Locate the cell with the specified text and output its [x, y] center coordinate. 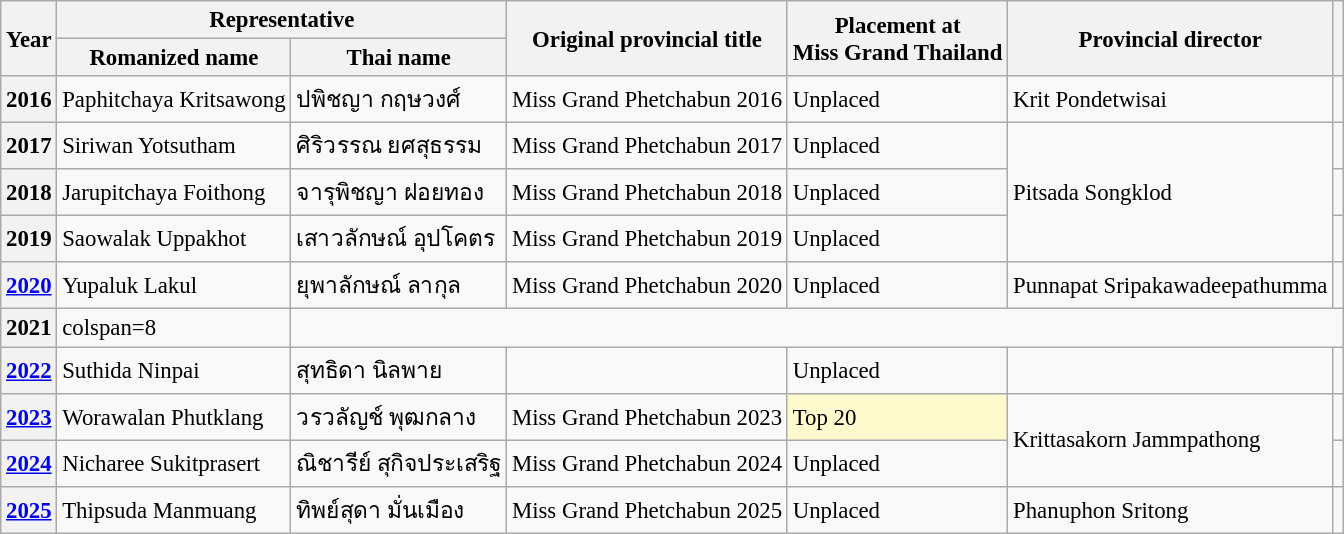
Miss Grand Phetchabun 2019 [648, 240]
colspan=8 [174, 328]
Krit Pondetwisai [1170, 100]
Suthida Ninpai [174, 370]
2024 [29, 464]
2019 [29, 240]
Miss Grand Phetchabun 2020 [648, 286]
2022 [29, 370]
Paphitchaya Kritsawong [174, 100]
2017 [29, 146]
Nicharee Sukitprasert [174, 464]
Jarupitchaya Foithong [174, 192]
ยุพาลักษณ์ ลากุล [399, 286]
วรวลัญช์ พุฒกลาง [399, 416]
2025 [29, 510]
Placement atMiss Grand Thailand [897, 38]
Thipsuda Manmuang [174, 510]
Pitsada Songklod [1170, 193]
Siriwan Yotsutham [174, 146]
Top 20 [897, 416]
สุทธิดา นิลพาย [399, 370]
ณิชารีย์ สุกิจประเสริฐ [399, 464]
จารุพิชญา ฝอยทอง [399, 192]
Miss Grand Phetchabun 2017 [648, 146]
Romanized name [174, 58]
ศิริวรรณ ยศสุธรรม [399, 146]
Miss Grand Phetchabun 2016 [648, 100]
ทิพย์สุดา มั่นเมือง [399, 510]
2020 [29, 286]
เสาวลักษณ์ อุปโคตร [399, 240]
2021 [29, 328]
Phanuphon Sritong [1170, 510]
Krittasakorn Jammpathong [1170, 440]
Year [29, 38]
Provincial director [1170, 38]
Miss Grand Phetchabun 2024 [648, 464]
Punnapat Sripakawadeepathumma [1170, 286]
Miss Grand Phetchabun 2018 [648, 192]
Miss Grand Phetchabun 2023 [648, 416]
Worawalan Phutklang [174, 416]
2023 [29, 416]
Thai name [399, 58]
2016 [29, 100]
ปพิชญา กฤษวงศ์ [399, 100]
2018 [29, 192]
Representative [282, 20]
Original provincial title [648, 38]
Yupaluk Lakul [174, 286]
Saowalak Uppakhot [174, 240]
Miss Grand Phetchabun 2025 [648, 510]
